Extract the [X, Y] coordinate from the center of the cell holding the provided text.  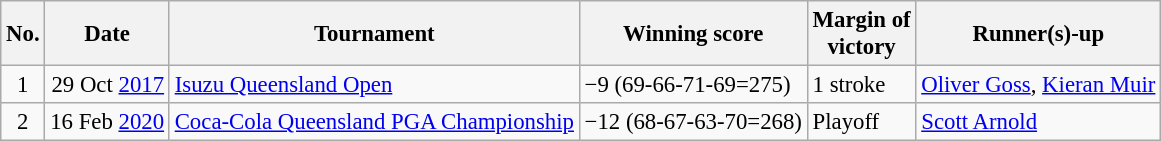
Oliver Goss, Kieran Muir [1038, 85]
Coca-Cola Queensland PGA Championship [374, 122]
Date [107, 34]
−9 (69-66-71-69=275) [693, 85]
−12 (68-67-63-70=268) [693, 122]
1 [23, 85]
No. [23, 34]
16 Feb 2020 [107, 122]
Winning score [693, 34]
Playoff [862, 122]
Isuzu Queensland Open [374, 85]
29 Oct 2017 [107, 85]
1 stroke [862, 85]
Margin ofvictory [862, 34]
Tournament [374, 34]
2 [23, 122]
Scott Arnold [1038, 122]
Runner(s)-up [1038, 34]
